Return the (X, Y) coordinate for the center point of the cell that contains the specified text.  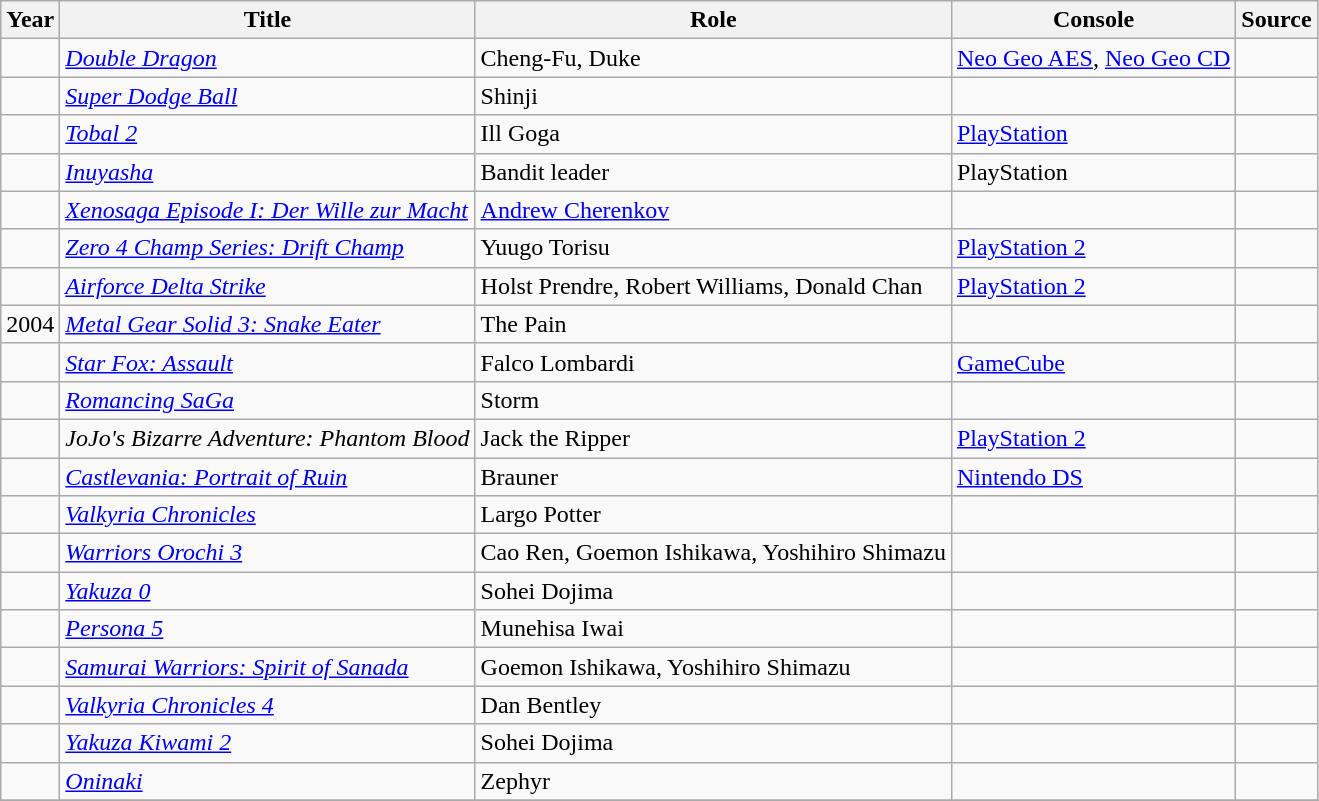
GameCube (1093, 362)
Andrew Cherenkov (713, 210)
Xenosaga Episode I: Der Wille zur Macht (268, 210)
Valkyria Chronicles (268, 515)
Dan Bentley (713, 705)
Role (713, 20)
Samurai Warriors: Spirit of Sanada (268, 667)
Zero 4 Champ Series: Drift Champ (268, 248)
Oninaki (268, 781)
Tobal 2 (268, 134)
Ill Goga (713, 134)
Double Dragon (268, 58)
Console (1093, 20)
Inuyasha (268, 172)
Nintendo DS (1093, 477)
Persona 5 (268, 629)
Munehisa Iwai (713, 629)
Castlevania: Portrait of Ruin (268, 477)
Warriors Orochi 3 (268, 553)
Brauner (713, 477)
Yuugo Torisu (713, 248)
Cao Ren, Goemon Ishikawa, Yoshihiro Shimazu (713, 553)
Year (30, 20)
Valkyria Chronicles 4 (268, 705)
Goemon Ishikawa, Yoshihiro Shimazu (713, 667)
Cheng-Fu, Duke (713, 58)
Shinji (713, 96)
Zephyr (713, 781)
2004 (30, 324)
Yakuza 0 (268, 591)
Star Fox: Assault (268, 362)
Bandit leader (713, 172)
Source (1276, 20)
Metal Gear Solid 3: Snake Eater (268, 324)
Largo Potter (713, 515)
Romancing SaGa (268, 400)
Neo Geo AES, Neo Geo CD (1093, 58)
Storm (713, 400)
Super Dodge Ball (268, 96)
Airforce Delta Strike (268, 286)
The Pain (713, 324)
Yakuza Kiwami 2 (268, 743)
Falco Lombardi (713, 362)
JoJo's Bizarre Adventure: Phantom Blood (268, 438)
Holst Prendre, Robert Williams, Donald Chan (713, 286)
Title (268, 20)
Jack the Ripper (713, 438)
